Identify which cell holds the provided text, then report its [X, Y] central coordinate. 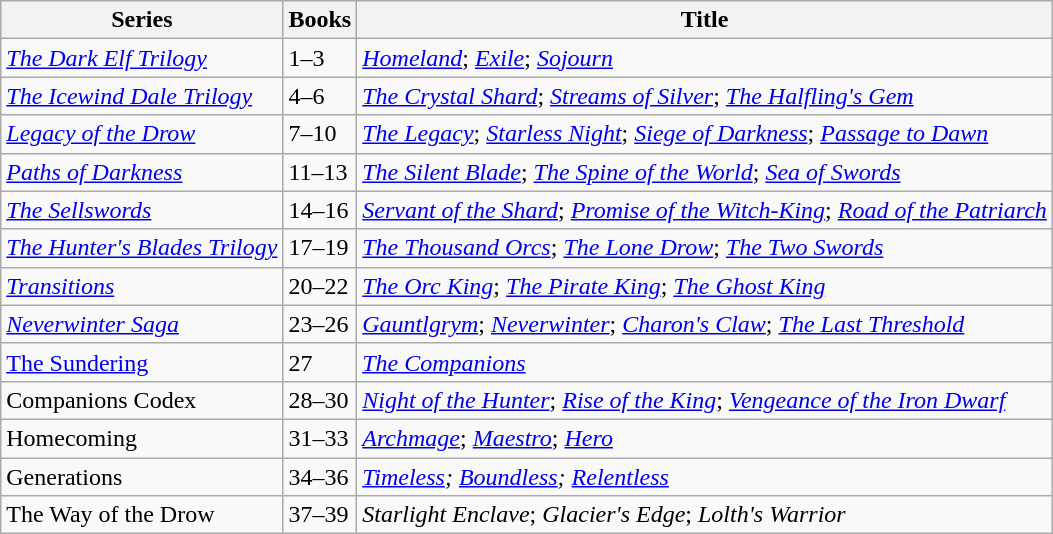
28–30 [320, 400]
Servant of the Shard; Promise of the Witch-King; Road of the Patriarch [705, 210]
Legacy of the Drow [142, 134]
Timeless; Boundless; Relentless [705, 477]
Archmage; Maestro; Hero [705, 438]
The Hunter's Blades Trilogy [142, 248]
Companions Codex [142, 400]
Night of the Hunter; Rise of the King; Vengeance of the Iron Dwarf [705, 400]
Gauntlgrym; Neverwinter; Charon's Claw; The Last Threshold [705, 324]
37–39 [320, 515]
Paths of Darkness [142, 172]
The Silent Blade; The Spine of the World; Sea of Swords [705, 172]
Generations [142, 477]
The Dark Elf Trilogy [142, 58]
The Crystal Shard; Streams of Silver; The Halfling's Gem [705, 96]
The Sellswords [142, 210]
4–6 [320, 96]
7–10 [320, 134]
Books [320, 20]
23–26 [320, 324]
The Legacy; Starless Night; Siege of Darkness; Passage to Dawn [705, 134]
20–22 [320, 286]
The Icewind Dale Trilogy [142, 96]
Homeland; Exile; Sojourn [705, 58]
The Thousand Orcs; The Lone Drow; The Two Swords [705, 248]
The Companions [705, 362]
The Sundering [142, 362]
Neverwinter Saga [142, 324]
17–19 [320, 248]
The Orc King; The Pirate King; The Ghost King [705, 286]
Homecoming [142, 438]
Title [705, 20]
11–13 [320, 172]
14–16 [320, 210]
Series [142, 20]
1–3 [320, 58]
27 [320, 362]
34–36 [320, 477]
Transitions [142, 286]
Starlight Enclave; Glacier's Edge; Lolth's Warrior [705, 515]
The Way of the Drow [142, 515]
31–33 [320, 438]
